Pinpoint the cell where the given text exists, returning its [x, y] midpoint coordinate. 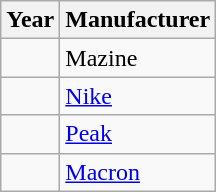
Nike [138, 96]
Manufacturer [138, 20]
Mazine [138, 58]
Year [30, 20]
Macron [138, 172]
Peak [138, 134]
